For the text-containing cell, return its midpoint in (X, Y) coordinate format. 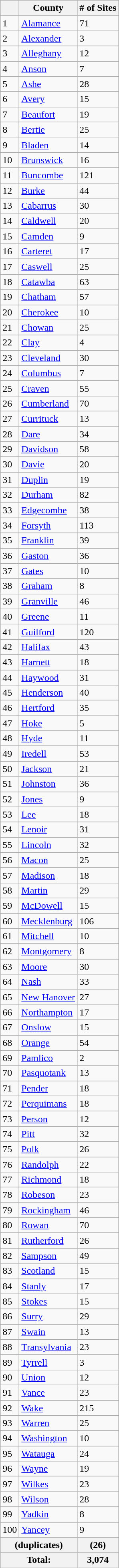
Montgomery (48, 952)
Franklin (48, 541)
106 (98, 921)
Pitt (48, 1134)
121 (98, 175)
Person (48, 1119)
89 (10, 1362)
42 (10, 647)
Ashe (48, 84)
6 (10, 99)
Alamance (48, 23)
Perquimans (48, 1103)
(duplicates) (39, 1545)
New Hanover (48, 997)
86 (10, 1317)
Currituck (48, 419)
Caldwell (48, 221)
County (48, 8)
Lenoir (48, 830)
99 (10, 1514)
67 (10, 1027)
97 (10, 1484)
Columbus (48, 373)
68 (10, 1043)
50 (10, 769)
100 (10, 1530)
88 (10, 1347)
Pasquotank (48, 1073)
Total: (39, 1560)
Graham (48, 586)
1 (10, 23)
Dare (48, 434)
Forsyth (48, 525)
83 (10, 1271)
Durham (48, 495)
59 (10, 906)
73 (10, 1119)
Burke (48, 191)
Davie (48, 465)
Edgecombe (48, 510)
Bladen (48, 145)
Pender (48, 1088)
Cumberland (48, 403)
98 (10, 1499)
62 (10, 952)
Greene (48, 616)
52 (10, 799)
(26) (98, 1545)
Madison (48, 875)
Cherokee (48, 312)
Nash (48, 982)
Union (48, 1377)
Carteret (48, 251)
Granville (48, 601)
Robeson (48, 1195)
Vance (48, 1392)
Yancey (48, 1530)
Caswell (48, 267)
75 (10, 1149)
61 (10, 936)
48 (10, 738)
Richmond (48, 1180)
Gates (48, 571)
Alleghany (48, 54)
Haywood (48, 678)
93 (10, 1423)
Pamlico (48, 1058)
77 (10, 1180)
37 (10, 571)
74 (10, 1134)
69 (10, 1058)
Alexander (48, 38)
Jones (48, 799)
Avery (48, 99)
Hyde (48, 738)
Brunswick (48, 160)
Chatham (48, 297)
Wake (48, 1408)
Gaston (48, 556)
81 (10, 1241)
Watauga (48, 1454)
Hertford (48, 708)
Mecklenburg (48, 921)
66 (10, 1012)
Craven (48, 388)
Northampton (48, 1012)
84 (10, 1286)
Scotland (48, 1271)
64 (10, 982)
90 (10, 1377)
Polk (48, 1149)
Beaufort (48, 114)
95 (10, 1454)
80 (10, 1225)
Mitchell (48, 936)
Harnett (48, 662)
Hoke (48, 723)
87 (10, 1332)
Chowan (48, 327)
Surry (48, 1317)
Davidson (48, 449)
Lee (48, 814)
Buncombe (48, 175)
85 (10, 1301)
Wilson (48, 1499)
91 (10, 1392)
Yadkin (48, 1514)
Wilkes (48, 1484)
47 (10, 723)
Moore (48, 967)
Stokes (48, 1301)
Rowan (48, 1225)
Orange (48, 1043)
Swain (48, 1332)
78 (10, 1195)
Sampson (48, 1256)
120 (98, 632)
79 (10, 1210)
45 (10, 693)
Bertie (48, 130)
3,074 (98, 1560)
Anson (48, 69)
Stanly (48, 1286)
Camden (48, 236)
Macon (48, 860)
Tyrrell (48, 1362)
Rutherford (48, 1241)
Iredell (48, 754)
Warren (48, 1423)
72 (10, 1103)
Cabarrus (48, 206)
Randolph (48, 1165)
Cleveland (48, 358)
65 (10, 997)
Clay (48, 343)
Onslow (48, 1027)
60 (10, 921)
96 (10, 1469)
Duplin (48, 480)
Transylvania (48, 1347)
41 (10, 632)
Washington (48, 1438)
Halifax (48, 647)
Johnston (48, 784)
Jackson (48, 769)
92 (10, 1408)
McDowell (48, 906)
76 (10, 1165)
56 (10, 860)
Martin (48, 890)
94 (10, 1438)
215 (98, 1408)
Catawba (48, 282)
Wayne (48, 1469)
Henderson (48, 693)
# of Sites (98, 8)
Lincoln (48, 845)
113 (98, 525)
Guilford (48, 632)
Rockingham (48, 1210)
51 (10, 784)
